Detect which cell encompasses the target text, then output its (x, y) center coordinate. 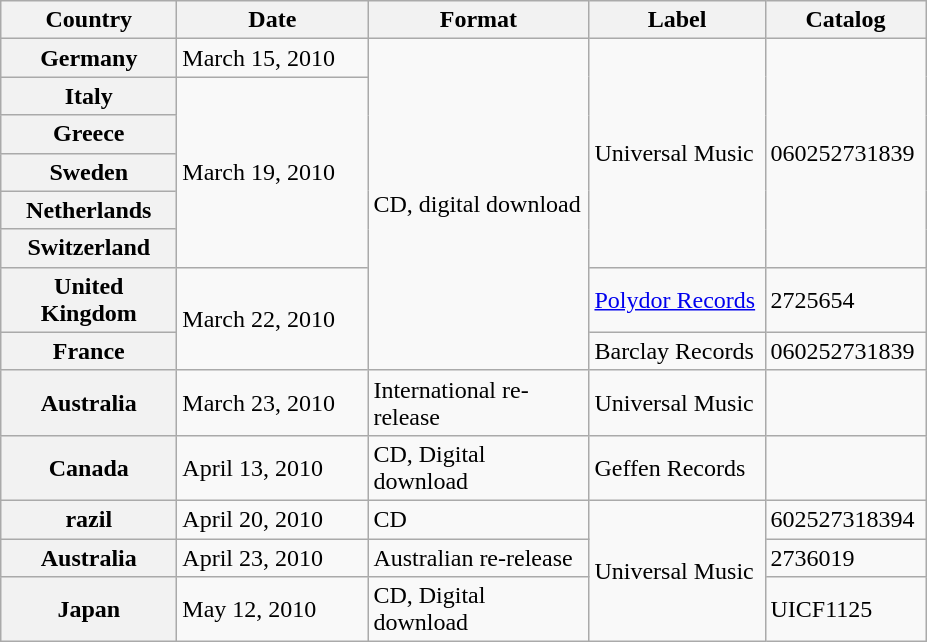
March 23, 2010 (272, 402)
Date (272, 20)
Japan (89, 610)
Polydor Records (677, 300)
2725654 (846, 300)
Canada (89, 468)
Germany (89, 58)
Australian re-release (478, 557)
Country (89, 20)
May 12, 2010 (272, 610)
Label (677, 20)
UICF1125 (846, 610)
602527318394 (846, 519)
France (89, 351)
Geffen Records (677, 468)
April 13, 2010 (272, 468)
March 22, 2010 (272, 318)
Netherlands (89, 210)
Catalog (846, 20)
United Kingdom (89, 300)
2736019 (846, 557)
Italy (89, 96)
International re-release (478, 402)
Switzerland (89, 248)
March 15, 2010 (272, 58)
CD (478, 519)
April 23, 2010 (272, 557)
April 20, 2010 (272, 519)
Greece (89, 134)
March 19, 2010 (272, 172)
Format (478, 20)
Sweden (89, 172)
Barclay Records (677, 351)
CD, digital download (478, 205)
razil (89, 519)
